Output the [X, Y] coordinate of the center of the cell containing the given text.  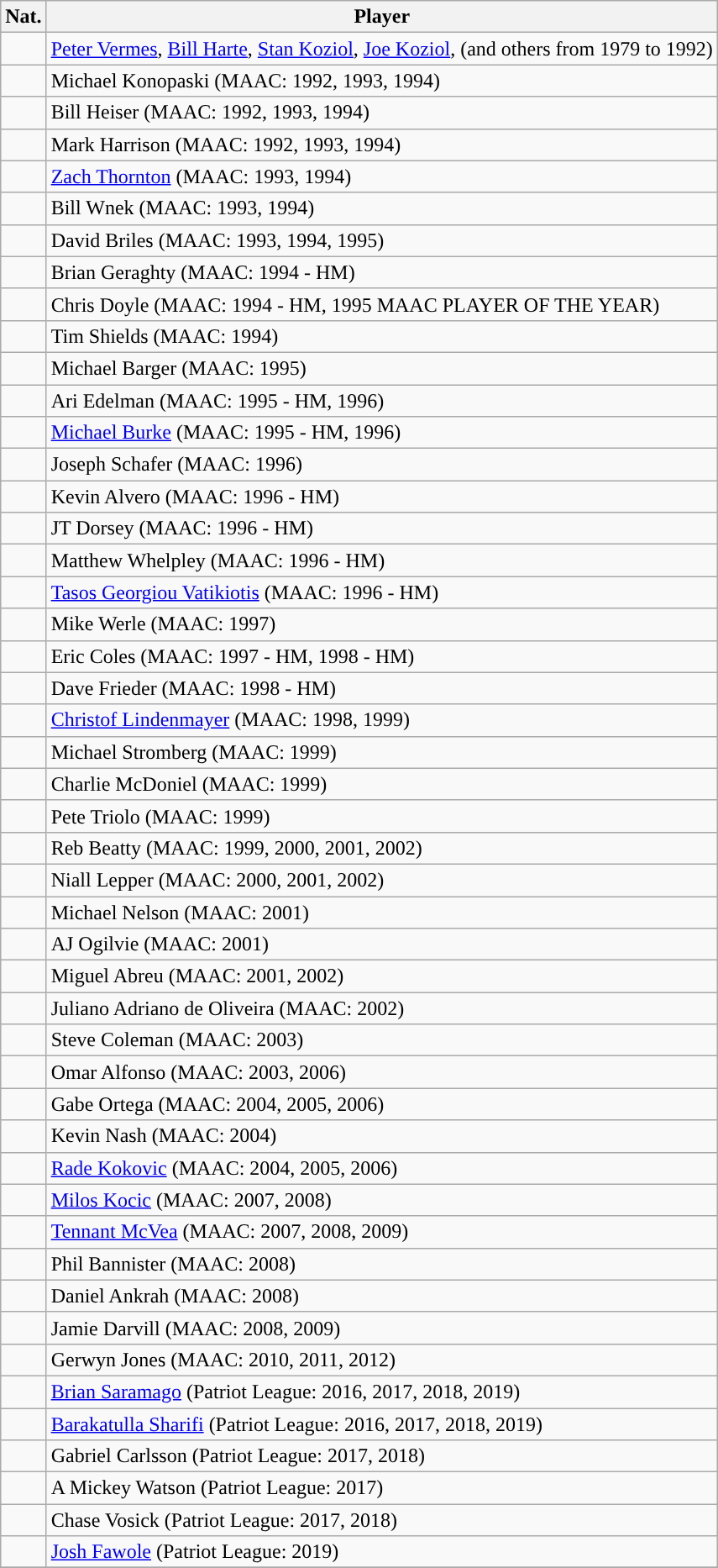
Tennant McVea (MAAC: 2007, 2008, 2009) [381, 1232]
Zach Thornton (MAAC: 1993, 1994) [381, 176]
Reb Beatty (MAAC: 1999, 2000, 2001, 2002) [381, 848]
Kevin Nash (MAAC: 2004) [381, 1136]
Dave Frieder (MAAC: 1998 - HM) [381, 688]
Michael Stromberg (MAAC: 1999) [381, 752]
Pete Triolo (MAAC: 1999) [381, 816]
Ari Edelman (MAAC: 1995 - HM, 1996) [381, 401]
Juliano Adriano de Oliveira (MAAC: 2002) [381, 1008]
JT Dorsey (MAAC: 1996 - HM) [381, 529]
Eric Coles (MAAC: 1997 - HM, 1998 - HM) [381, 656]
Michael Konopaski (MAAC: 1992, 1993, 1994) [381, 81]
Bill Wnek (MAAC: 1993, 1994) [381, 208]
Michael Nelson (MAAC: 2001) [381, 912]
Michael Burke (MAAC: 1995 - HM, 1996) [381, 433]
Chris Doyle (MAAC: 1994 - HM, 1995 MAAC PLAYER OF THE YEAR) [381, 304]
Charlie McDoniel (MAAC: 1999) [381, 784]
Tasos Georgiou Vatikiotis (MAAC: 1996 - HM) [381, 592]
Kevin Alvero (MAAC: 1996 - HM) [381, 497]
Nat. [24, 17]
AJ Ogilvie (MAAC: 2001) [381, 944]
Christof Lindenmayer (MAAC: 1998, 1999) [381, 720]
A Mickey Watson (Patriot League: 2017) [381, 1488]
Jamie Darvill (MAAC: 2008, 2009) [381, 1328]
Milos Kocic (MAAC: 2007, 2008) [381, 1200]
Gabe Ortega (MAAC: 2004, 2005, 2006) [381, 1104]
Niall Lepper (MAAC: 2000, 2001, 2002) [381, 880]
Gabriel Carlsson (Patriot League: 2017, 2018) [381, 1456]
David Briles (MAAC: 1993, 1994, 1995) [381, 240]
Chase Vosick (Patriot League: 2017, 2018) [381, 1520]
Josh Fawole (Patriot League: 2019) [381, 1552]
Player [381, 17]
Brian Geraghty (MAAC: 1994 - HM) [381, 272]
Brian Saramago (Patriot League: 2016, 2017, 2018, 2019) [381, 1392]
Michael Barger (MAAC: 1995) [381, 368]
Matthew Whelpley (MAAC: 1996 - HM) [381, 560]
Peter Vermes, Bill Harte, Stan Koziol, Joe Koziol, (and others from 1979 to 1992) [381, 49]
Joseph Schafer (MAAC: 1996) [381, 465]
Gerwyn Jones (MAAC: 2010, 2011, 2012) [381, 1360]
Bill Heiser (MAAC: 1992, 1993, 1994) [381, 113]
Barakatulla Sharifi (Patriot League: 2016, 2017, 2018, 2019) [381, 1424]
Steve Coleman (MAAC: 2003) [381, 1040]
Daniel Ankrah (MAAC: 2008) [381, 1296]
Tim Shields (MAAC: 1994) [381, 336]
Phil Bannister (MAAC: 2008) [381, 1264]
Omar Alfonso (MAAC: 2003, 2006) [381, 1072]
Rade Kokovic (MAAC: 2004, 2005, 2006) [381, 1168]
Miguel Abreu (MAAC: 2001, 2002) [381, 976]
Mark Harrison (MAAC: 1992, 1993, 1994) [381, 145]
Mike Werle (MAAC: 1997) [381, 624]
